Determine the (x, y) coordinate at the center of the cell enclosing the given text.  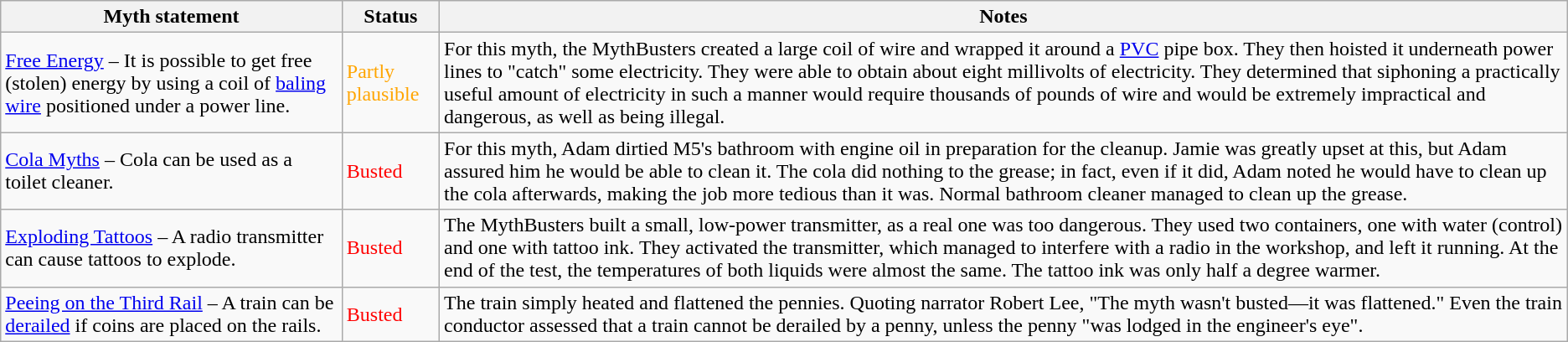
Myth statement (172, 17)
Free Energy – It is possible to get free (stolen) energy by using a coil of baling wire positioned under a power line. (172, 82)
Cola Myths – Cola can be used as a toilet cleaner. (172, 171)
Notes (1003, 17)
Partly plausible (390, 82)
Peeing on the Third Rail – A train can be derailed if coins are placed on the rails. (172, 313)
Exploding Tattoos – A radio transmitter can cause tattoos to explode. (172, 248)
Status (390, 17)
